For the text-containing cell, return its midpoint in [X, Y] coordinate format. 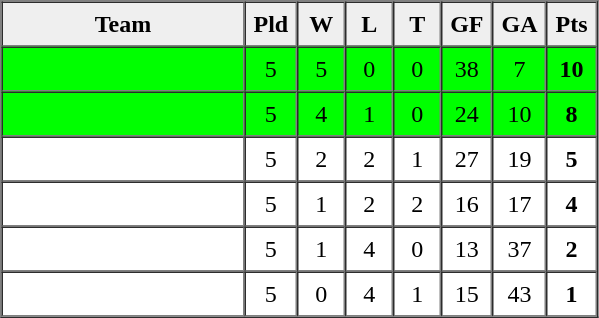
7 [520, 68]
8 [572, 114]
GA [520, 24]
24 [466, 114]
GF [466, 24]
43 [520, 294]
Team [124, 24]
19 [520, 158]
38 [466, 68]
27 [466, 158]
13 [466, 248]
T [417, 24]
17 [520, 204]
15 [466, 294]
W [321, 24]
16 [466, 204]
L [369, 24]
Pts [572, 24]
37 [520, 248]
Pld [270, 24]
